Scan for the cell matching the given text and deliver its [X, Y] coordinate at center. 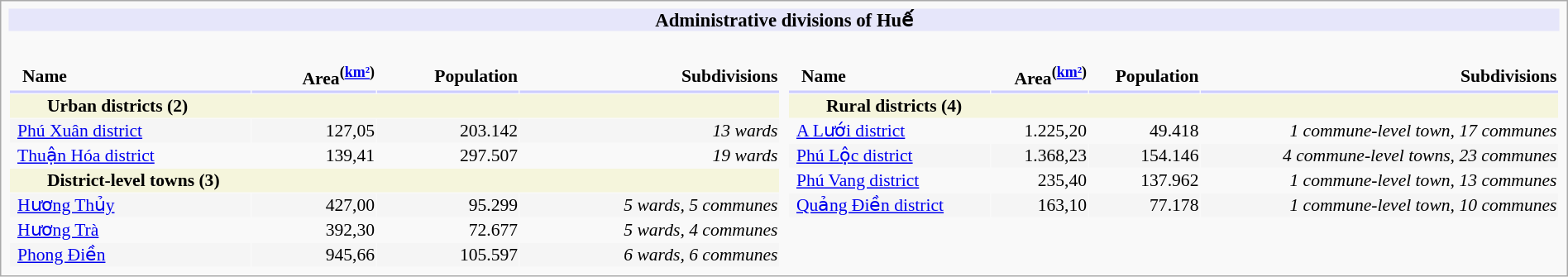
392,30 [314, 230]
1 commune-level town, 17 communes [1379, 131]
5 wards, 4 communes [650, 230]
Hương Thủy [131, 205]
Phú Lộc district [890, 155]
Administrative divisions of Huế [784, 20]
105.597 [448, 255]
137.962 [1145, 180]
163,10 [1040, 205]
Phú Vang district [890, 180]
Hương Trà [131, 230]
72.677 [448, 230]
95.299 [448, 205]
77.178 [1145, 205]
203.142 [448, 131]
Phú Xuân district [131, 131]
13 wards [650, 131]
154.146 [1145, 155]
945,66 [314, 255]
127,05 [314, 131]
6 wards, 6 communes [650, 255]
49.418 [1145, 131]
5 wards, 5 communes [650, 205]
1.368,23 [1040, 155]
297.507 [448, 155]
19 wards [650, 155]
1 commune-level town, 10 communes [1379, 205]
Urban districts (2) [394, 106]
1.225,20 [1040, 131]
235,40 [1040, 180]
4 commune-level towns, 23 communes [1379, 155]
Quảng Điền district [890, 205]
1 commune-level town, 13 communes [1379, 180]
427,00 [314, 205]
District-level towns (3) [394, 180]
Thuận Hóa district [131, 155]
Rural districts (4) [1174, 106]
A Lưới district [890, 131]
Phong Điền [131, 255]
139,41 [314, 155]
